For the text-containing cell, return its midpoint in (x, y) coordinate format. 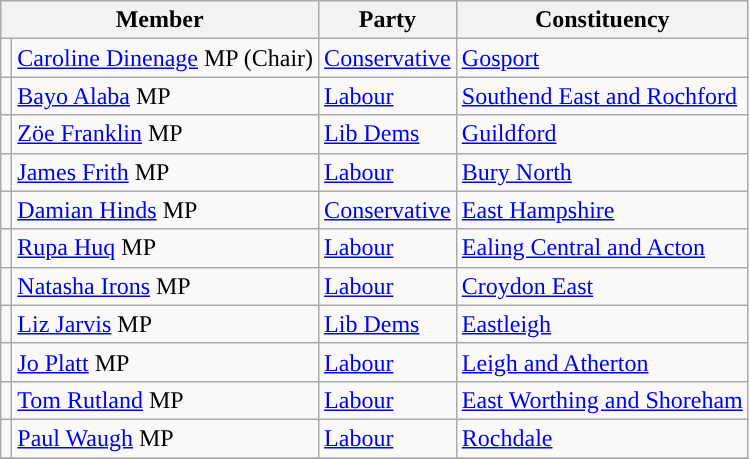
Constituency (602, 20)
Bayo Alaba MP (166, 96)
James Frith MP (166, 172)
Tom Rutland MP (166, 400)
Party (388, 20)
East Hampshire (602, 210)
Leigh and Atherton (602, 362)
Caroline Dinenage MP (Chair) (166, 58)
Paul Waugh MP (166, 438)
Ealing Central and Acton (602, 248)
Gosport (602, 58)
Guildford (602, 134)
Jo Platt MP (166, 362)
Rochdale (602, 438)
Zöe Franklin MP (166, 134)
Damian Hinds MP (166, 210)
Member (160, 20)
Bury North (602, 172)
Rupa Huq MP (166, 248)
Eastleigh (602, 324)
Southend East and Rochford (602, 96)
Croydon East (602, 286)
Liz Jarvis MP (166, 324)
East Worthing and Shoreham (602, 400)
Natasha Irons MP (166, 286)
